Return the (x, y) coordinate for the center point of the cell that contains the specified text.  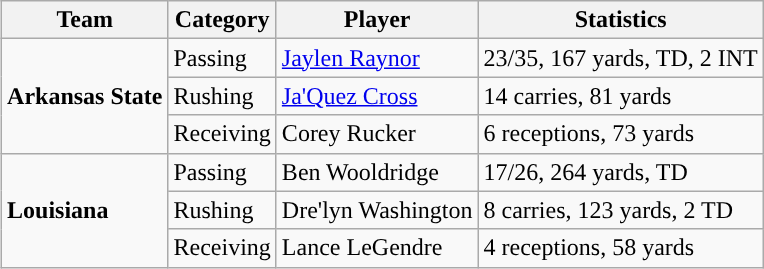
Corey Rucker (377, 134)
Louisiana (85, 210)
Category (222, 20)
Team (85, 20)
Ja'Quez Cross (377, 96)
Statistics (620, 20)
Player (377, 20)
Ben Wooldridge (377, 172)
Arkansas State (85, 96)
17/26, 264 yards, TD (620, 172)
6 receptions, 73 yards (620, 134)
Jaylen Raynor (377, 58)
14 carries, 81 yards (620, 96)
23/35, 167 yards, TD, 2 INT (620, 58)
Lance LeGendre (377, 248)
Dre'lyn Washington (377, 210)
4 receptions, 58 yards (620, 248)
8 carries, 123 yards, 2 TD (620, 210)
